Return (x, y) of the center of cell containing provided text 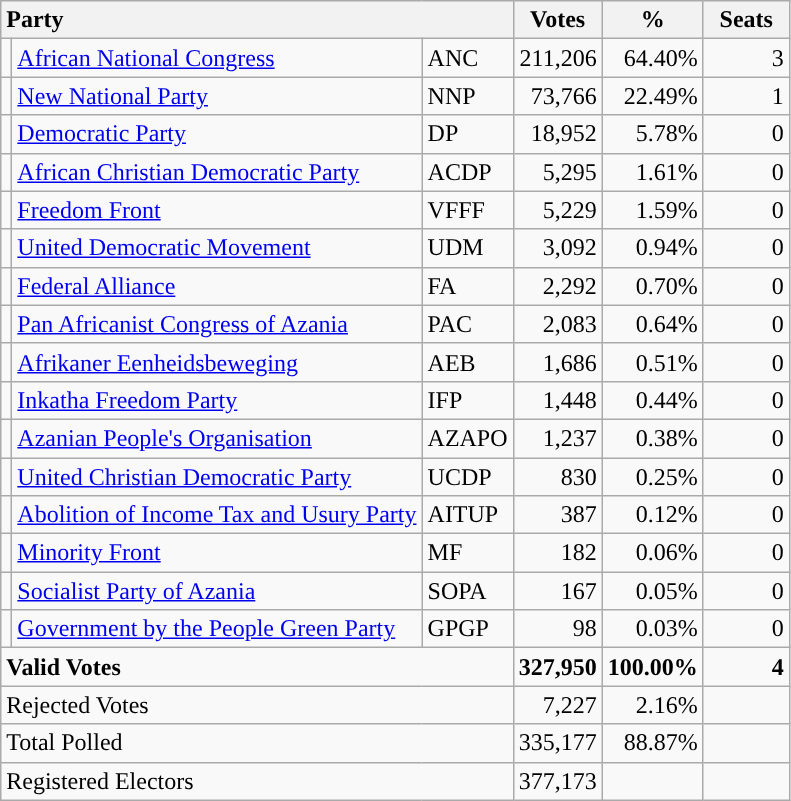
0.38% (652, 438)
DP (468, 134)
3 (746, 58)
New National Party (217, 96)
5,295 (558, 172)
0.64% (652, 324)
GPGP (468, 629)
Azanian People's Organisation (217, 438)
Government by the People Green Party (217, 629)
0.12% (652, 515)
1.61% (652, 172)
Democratic Party (217, 134)
98 (558, 629)
1 (746, 96)
Socialist Party of Azania (217, 591)
2,083 (558, 324)
United Christian Democratic Party (217, 477)
Rejected Votes (257, 705)
UCDP (468, 477)
88.87% (652, 743)
1,686 (558, 362)
% (652, 20)
AITUP (468, 515)
Seats (746, 20)
SOPA (468, 591)
Federal Alliance (217, 286)
327,950 (558, 667)
Total Polled (257, 743)
1.59% (652, 210)
73,766 (558, 96)
MF (468, 553)
182 (558, 553)
0.70% (652, 286)
Valid Votes (257, 667)
377,173 (558, 781)
335,177 (558, 743)
Votes (558, 20)
100.00% (652, 667)
Party (257, 20)
1,237 (558, 438)
PAC (468, 324)
0.94% (652, 248)
Inkatha Freedom Party (217, 400)
4 (746, 667)
African National Congress (217, 58)
VFFF (468, 210)
18,952 (558, 134)
NNP (468, 96)
ANC (468, 58)
167 (558, 591)
0.06% (652, 553)
0.25% (652, 477)
Abolition of Income Tax and Usury Party (217, 515)
5.78% (652, 134)
United Democratic Movement (217, 248)
ACDP (468, 172)
AEB (468, 362)
387 (558, 515)
2,292 (558, 286)
64.40% (652, 58)
UDM (468, 248)
22.49% (652, 96)
Pan Africanist Congress of Azania (217, 324)
830 (558, 477)
0.05% (652, 591)
0.03% (652, 629)
Registered Electors (257, 781)
AZAPO (468, 438)
Freedom Front (217, 210)
211,206 (558, 58)
African Christian Democratic Party (217, 172)
Minority Front (217, 553)
Afrikaner Eenheidsbeweging (217, 362)
0.44% (652, 400)
IFP (468, 400)
5,229 (558, 210)
2.16% (652, 705)
3,092 (558, 248)
7,227 (558, 705)
FA (468, 286)
1,448 (558, 400)
0.51% (652, 362)
